Search for the cell housing the specified text and yield its (x, y) center coordinate. 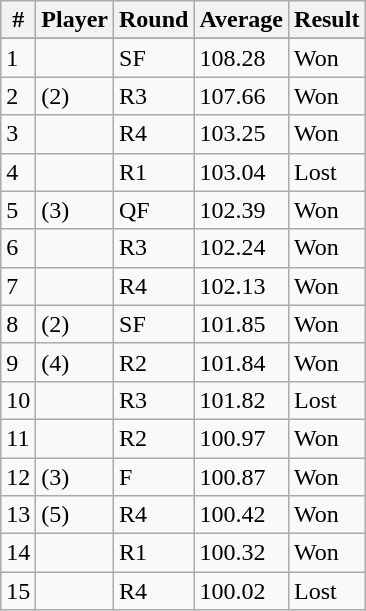
5 (18, 210)
# (18, 20)
102.13 (242, 286)
9 (18, 362)
101.82 (242, 400)
101.85 (242, 324)
103.25 (242, 134)
7 (18, 286)
2 (18, 96)
1 (18, 58)
100.42 (242, 515)
Round (154, 20)
Player (75, 20)
15 (18, 591)
102.39 (242, 210)
100.32 (242, 553)
14 (18, 553)
12 (18, 477)
(4) (75, 362)
107.66 (242, 96)
4 (18, 172)
103.04 (242, 172)
F (154, 477)
101.84 (242, 362)
11 (18, 438)
(5) (75, 515)
100.02 (242, 591)
8 (18, 324)
Result (327, 20)
13 (18, 515)
10 (18, 400)
100.97 (242, 438)
6 (18, 248)
102.24 (242, 248)
3 (18, 134)
100.87 (242, 477)
QF (154, 210)
Average (242, 20)
108.28 (242, 58)
